From the cell containing the given text, extract its center point as (x, y) coordinate. 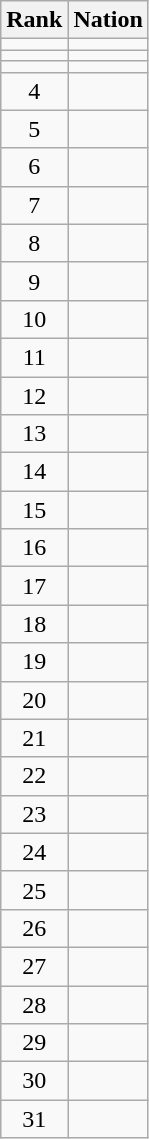
13 (34, 434)
16 (34, 548)
29 (34, 1043)
20 (34, 700)
Rank (34, 20)
14 (34, 472)
21 (34, 738)
22 (34, 776)
9 (34, 281)
18 (34, 624)
23 (34, 814)
19 (34, 662)
5 (34, 129)
8 (34, 243)
15 (34, 510)
4 (34, 91)
26 (34, 928)
28 (34, 1005)
7 (34, 205)
25 (34, 890)
17 (34, 586)
30 (34, 1081)
12 (34, 395)
27 (34, 966)
24 (34, 852)
6 (34, 167)
11 (34, 357)
10 (34, 319)
31 (34, 1119)
Nation (108, 20)
